For the text-containing cell, return its midpoint in [X, Y] coordinate format. 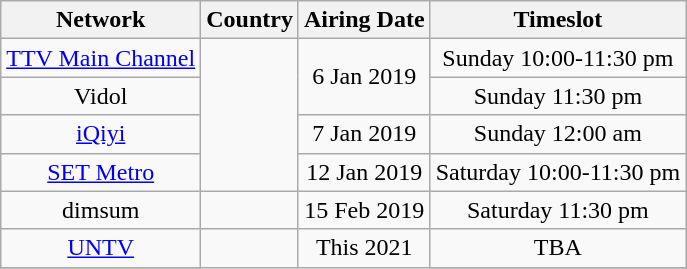
TBA [558, 248]
SET Metro [101, 172]
Timeslot [558, 20]
dimsum [101, 210]
15 Feb 2019 [364, 210]
Network [101, 20]
Saturday 11:30 pm [558, 210]
UNTV [101, 248]
7 Jan 2019 [364, 134]
Sunday 12:00 am [558, 134]
6 Jan 2019 [364, 77]
Sunday 11:30 pm [558, 96]
Sunday 10:00-11:30 pm [558, 58]
Vidol [101, 96]
TTV Main Channel [101, 58]
Saturday 10:00-11:30 pm [558, 172]
This 2021 [364, 248]
Airing Date [364, 20]
Country [250, 20]
12 Jan 2019 [364, 172]
iQiyi [101, 134]
